Determine the (x, y) coordinate at the center of the cell enclosing the given text.  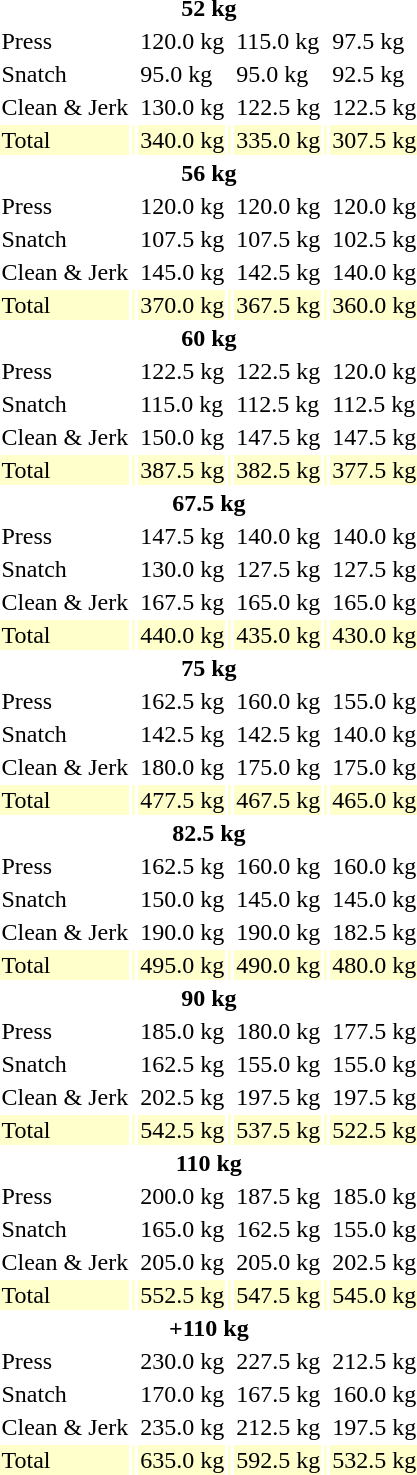
592.5 kg (278, 1460)
230.0 kg (182, 1361)
112.5 kg (278, 404)
387.5 kg (182, 470)
187.5 kg (278, 1196)
542.5 kg (182, 1130)
635.0 kg (182, 1460)
367.5 kg (278, 305)
547.5 kg (278, 1295)
175.0 kg (278, 767)
370.0 kg (182, 305)
340.0 kg (182, 140)
170.0 kg (182, 1394)
197.5 kg (278, 1097)
467.5 kg (278, 800)
335.0 kg (278, 140)
435.0 kg (278, 635)
382.5 kg (278, 470)
227.5 kg (278, 1361)
440.0 kg (182, 635)
235.0 kg (182, 1427)
490.0 kg (278, 965)
537.5 kg (278, 1130)
552.5 kg (182, 1295)
477.5 kg (182, 800)
212.5 kg (278, 1427)
200.0 kg (182, 1196)
495.0 kg (182, 965)
202.5 kg (182, 1097)
127.5 kg (278, 569)
155.0 kg (278, 1064)
185.0 kg (182, 1031)
140.0 kg (278, 536)
